Return the [X, Y] coordinate for the center point of the cell that contains the specified text.  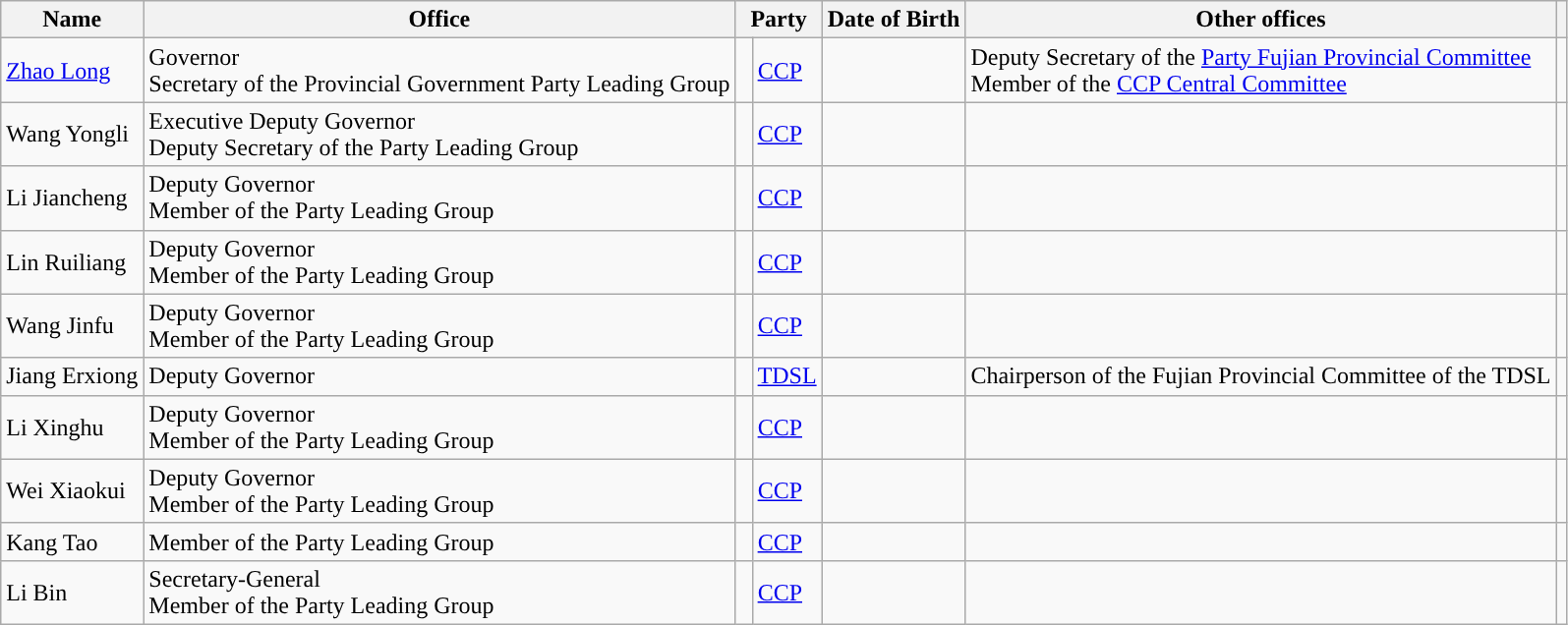
Party [779, 20]
Wang Yongli [73, 134]
Deputy Governor [439, 376]
Executive Deputy GovernorDeputy Secretary of the Party Leading Group [439, 134]
Name [73, 20]
Wei Xiaokui [73, 491]
Member of the Party Leading Group [439, 541]
Kang Tao [73, 541]
Chairperson of the Fujian Provincial Committee of the TDSL [1260, 376]
Li Xinghu [73, 426]
Li Bin [73, 592]
Wang Jinfu [73, 326]
Li Jiancheng [73, 199]
Deputy Secretary of the Party Fujian Provincial CommitteeMember of the CCP Central Committee [1260, 71]
Date of Birth [894, 20]
Other offices [1260, 20]
TDSL [786, 376]
Zhao Long [73, 71]
Office [439, 20]
Secretary-GeneralMember of the Party Leading Group [439, 592]
Jiang Erxiong [73, 376]
Lin Ruiliang [73, 261]
GovernorSecretary of the Provincial Government Party Leading Group [439, 71]
